Capture the cell that displays the provided text and extract its [X, Y] central coordinate. 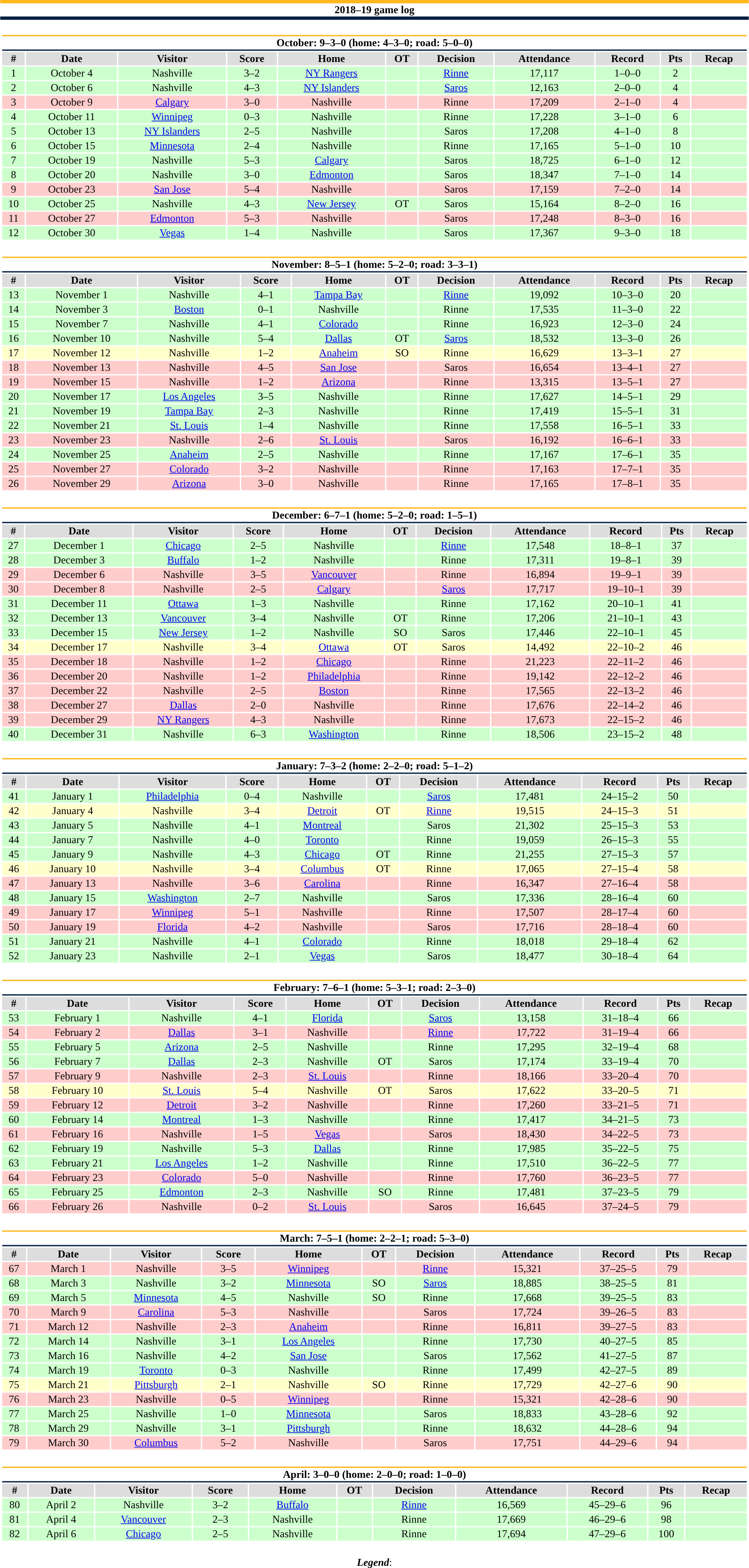
7 [13, 161]
December 18 [79, 662]
November 1 [82, 295]
17,751 [527, 1443]
21,255 [530, 855]
31–19–4 [620, 1032]
December 1 [79, 546]
40–27–5 [618, 1341]
13,158 [531, 1018]
January 5 [73, 826]
33–21–5 [620, 1105]
March 16 [68, 1356]
21,302 [530, 826]
38–25–5 [618, 1283]
17,669 [511, 1520]
January: 7–3–2 (home: 2–2–0; road: 5–1–2) [374, 766]
92 [672, 1414]
January 21 [73, 942]
October 19 [71, 161]
33–20–4 [620, 1076]
7–1–0 [628, 175]
0–1 [266, 309]
February 14 [77, 1119]
17,367 [544, 233]
17,419 [544, 411]
23 [13, 440]
December 11 [79, 604]
31–18–4 [620, 1018]
56 [14, 1061]
44–28–6 [618, 1428]
30–18–4 [620, 956]
17,162 [540, 604]
December 17 [79, 647]
42–27–6 [618, 1385]
59 [14, 1105]
42–28–6 [618, 1399]
17,729 [527, 1385]
78 [14, 1428]
2018–19 game log [374, 10]
October 25 [71, 204]
January 7 [73, 840]
39–27–5 [618, 1327]
17,260 [531, 1105]
January 15 [73, 898]
44–29–6 [618, 1443]
2–1–0 [628, 102]
43–28–6 [618, 1414]
March 19 [68, 1370]
December 29 [79, 720]
21 [13, 411]
28–16–4 [620, 898]
16,923 [544, 324]
November 17 [82, 396]
December: 6–7–1 (home: 5–2–0; road: 1–5–1) [374, 515]
18,833 [527, 1414]
1–0–0 [628, 73]
11 [13, 219]
March 21 [68, 1385]
17,722 [531, 1032]
17,311 [540, 560]
17,558 [544, 425]
19,142 [540, 676]
2–0 [258, 705]
8–2–0 [628, 204]
13,315 [544, 382]
5–0 [261, 1177]
41–27–5 [618, 1356]
January 23 [73, 956]
March 5 [68, 1298]
19,059 [530, 840]
17,174 [531, 1061]
17,507 [530, 913]
34–21–5 [620, 1119]
January 19 [73, 927]
85 [672, 1341]
13–3–1 [628, 353]
1–5 [261, 1134]
4–1–0 [628, 132]
16,654 [544, 367]
March 29 [68, 1428]
16,811 [527, 1327]
17,206 [540, 618]
February 5 [77, 1047]
34–22–5 [620, 1134]
5–1 [252, 913]
2–4 [252, 146]
November 15 [82, 382]
8–3–0 [628, 219]
November 10 [82, 338]
10–3–0 [628, 295]
March 3 [68, 1283]
17,510 [531, 1163]
December 13 [79, 618]
17,228 [544, 117]
March 30 [68, 1443]
February: 7–6–1 (home: 5–3–1; road: 2–3–0) [374, 988]
February 1 [77, 1018]
14,492 [540, 647]
16,347 [530, 884]
45–29–6 [607, 1505]
15–5–1 [628, 411]
January 4 [73, 811]
16,894 [540, 575]
13–5–1 [628, 382]
65 [14, 1192]
17,499 [527, 1370]
40 [13, 734]
December 15 [79, 633]
November 21 [82, 425]
24–15–2 [620, 797]
6–3 [258, 734]
February 26 [77, 1206]
17,730 [527, 1341]
February 7 [77, 1061]
32–19–4 [620, 1047]
22–12–2 [626, 676]
18,725 [544, 161]
April: 3–0–0 (home: 2–0–0; road: 1–0–0) [374, 1474]
October: 9–3–0 (home: 4–3–0; road: 5–0–0) [374, 43]
17,627 [544, 396]
March 23 [68, 1399]
28 [13, 560]
17–6–1 [628, 454]
18,347 [544, 175]
December 22 [79, 691]
74 [14, 1370]
November 7 [82, 324]
17,694 [511, 1534]
October 20 [71, 175]
5–1–0 [628, 146]
26–15–3 [620, 840]
February 9 [77, 1076]
36–22–5 [620, 1163]
November 25 [82, 454]
March 14 [68, 1341]
16,569 [511, 1505]
36–23–5 [620, 1177]
January 9 [73, 855]
18,018 [530, 942]
18,885 [527, 1283]
52 [14, 956]
17,565 [540, 691]
11–3–0 [628, 309]
18,430 [531, 1134]
1–0 [228, 1414]
13 [13, 295]
October 11 [71, 117]
44 [14, 840]
November: 8–5–1 (home: 5–2–0; road: 3–3–1) [374, 265]
November 23 [82, 440]
27–15–3 [620, 855]
March 12 [68, 1327]
47–29–6 [607, 1534]
February 16 [77, 1134]
17,562 [527, 1356]
November 3 [82, 309]
22–11–2 [626, 662]
17,163 [544, 469]
42–27–5 [618, 1370]
46–29–6 [607, 1520]
12,163 [544, 88]
27–16–4 [620, 884]
17,209 [544, 102]
19–8–1 [626, 560]
October 4 [71, 73]
April 4 [61, 1520]
1 [13, 73]
2–6 [266, 440]
October 30 [71, 233]
3 [13, 102]
28–17–4 [620, 913]
February 19 [77, 1148]
19 [13, 382]
December 31 [79, 734]
6–1–0 [628, 161]
18,632 [527, 1428]
January 17 [73, 913]
15 [13, 324]
17,676 [540, 705]
17,065 [530, 869]
39–26–5 [618, 1312]
22–10–1 [626, 633]
18,506 [540, 734]
36 [13, 676]
34 [13, 647]
25–15–3 [620, 826]
October 23 [71, 190]
28–18–4 [620, 927]
November 12 [82, 353]
March 25 [68, 1414]
37–23–5 [620, 1192]
82 [15, 1534]
March 9 [68, 1312]
18,166 [531, 1076]
December 6 [79, 575]
19,092 [544, 295]
November 29 [82, 483]
24–15–3 [620, 811]
98 [666, 1520]
17,668 [527, 1298]
61 [14, 1134]
5–2 [228, 1443]
December 20 [79, 676]
17,417 [531, 1119]
76 [14, 1399]
33–19–4 [620, 1061]
February 10 [77, 1090]
89 [672, 1370]
16,645 [531, 1206]
63 [14, 1163]
16–5–1 [628, 425]
17,535 [544, 309]
17,336 [530, 898]
3–6 [252, 884]
30 [13, 589]
25 [13, 469]
17,159 [544, 190]
November 19 [82, 411]
3–1–0 [628, 117]
37–24–5 [620, 1206]
35–22–5 [620, 1148]
17,548 [540, 546]
April 2 [61, 1505]
17–8–1 [628, 483]
December 8 [79, 589]
March 1 [68, 1269]
87 [672, 1356]
17 [13, 353]
17,622 [531, 1090]
19–10–1 [626, 589]
17–7–1 [628, 469]
18,477 [530, 956]
18–8–1 [626, 546]
17,208 [544, 132]
13–4–1 [628, 367]
5 [13, 132]
October 13 [71, 132]
0–4 [252, 797]
December 27 [79, 705]
0–5 [228, 1399]
69 [14, 1298]
100 [666, 1534]
96 [666, 1505]
72 [14, 1341]
October 27 [71, 219]
17,716 [530, 927]
February 2 [77, 1032]
21–10–1 [626, 618]
February 12 [77, 1105]
22–14–2 [626, 705]
9 [13, 190]
19–9–1 [626, 575]
33–20–5 [620, 1090]
16,629 [544, 353]
22–13–2 [626, 691]
March: 7–5–1 (home: 2–2–1; road: 5–3–0) [374, 1239]
37–25–5 [618, 1269]
February 25 [77, 1192]
47 [14, 884]
17,760 [531, 1177]
17,724 [527, 1312]
January 1 [73, 797]
22–10–2 [626, 647]
29–18–4 [620, 942]
February 23 [77, 1177]
27–15–4 [620, 869]
42 [14, 811]
2–0–0 [628, 88]
4–0 [252, 840]
16,192 [544, 440]
17,167 [544, 454]
November 27 [82, 469]
67 [14, 1269]
22–15–2 [626, 720]
October 15 [71, 146]
17,673 [540, 720]
23–15–2 [626, 734]
17,446 [540, 633]
February 21 [77, 1163]
21,223 [540, 662]
38 [13, 705]
39–25–5 [618, 1298]
October 6 [71, 88]
15,164 [544, 204]
54 [14, 1032]
17,248 [544, 219]
January 13 [73, 884]
14–5–1 [628, 396]
32 [13, 618]
80 [15, 1505]
January 10 [73, 869]
December 3 [79, 560]
17,117 [544, 73]
9–3–0 [628, 233]
2–7 [252, 898]
October 9 [71, 102]
19,515 [530, 811]
17,717 [540, 589]
7–2–0 [628, 190]
April 6 [61, 1534]
18,532 [544, 338]
12–3–0 [628, 324]
17,295 [531, 1047]
13–3–0 [628, 338]
20–10–1 [626, 604]
17,985 [531, 1148]
0–2 [261, 1206]
November 13 [82, 367]
16–6–1 [628, 440]
49 [14, 913]
